Provide the (X, Y) coordinate of the cell's center where the given text is located.  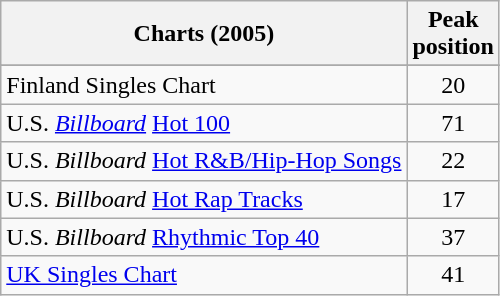
20 (453, 85)
U.S. Billboard Rhythmic Top 40 (204, 237)
U.S. Billboard Hot 100 (204, 123)
37 (453, 237)
U.S. Billboard Hot Rap Tracks (204, 199)
41 (453, 275)
71 (453, 123)
Peakposition (453, 34)
22 (453, 161)
U.S. Billboard Hot R&B/Hip-Hop Songs (204, 161)
UK Singles Chart (204, 275)
Finland Singles Chart (204, 85)
17 (453, 199)
Charts (2005) (204, 34)
